Identify which cell holds the provided text, then report its [X, Y] central coordinate. 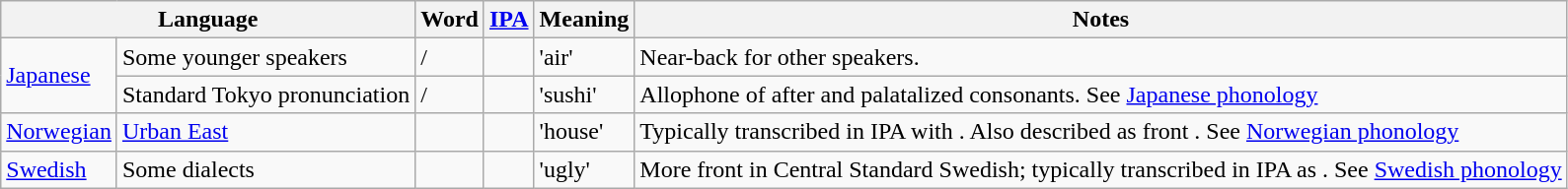
Notes [1101, 20]
Standard Tokyo pronunciation [265, 94]
Norwegian [59, 132]
Japanese [59, 76]
Urban East [265, 132]
Meaning [584, 20]
'sushi' [584, 94]
More front in Central Standard Swedish; typically transcribed in IPA as . See Swedish phonology [1101, 169]
'house' [584, 132]
Some dialects [265, 169]
'air' [584, 57]
Swedish [59, 169]
Typically transcribed in IPA with . Also described as front . See Norwegian phonology [1101, 132]
Word [450, 20]
Some younger speakers [265, 57]
Allophone of after and palatalized consonants. See Japanese phonology [1101, 94]
'ugly' [584, 169]
Language [208, 20]
Near-back for other speakers. [1101, 57]
IPA [509, 20]
